Search for the cell housing the specified text and yield its [X, Y] center coordinate. 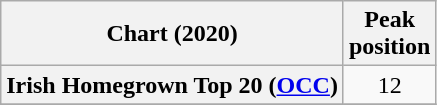
Peakposition [389, 34]
Irish Homegrown Top 20 (OCC) [172, 85]
12 [389, 85]
Chart (2020) [172, 34]
